Capture the cell that displays the provided text and extract its (x, y) central coordinate. 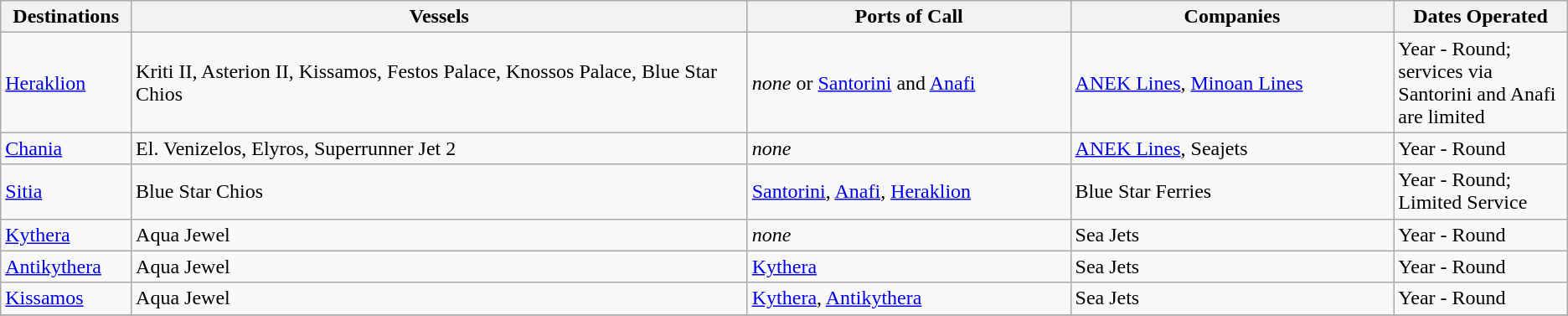
Kythera, Antikythera (909, 298)
ANEK Lines, Seajets (1232, 148)
ANEK Lines, Minoan Lines (1232, 82)
Year - Round; services via Santorini and Anafi are limited (1481, 82)
Ports of Call (909, 17)
Blue Star Ferries (1232, 191)
Antikythera (66, 267)
Kissamos (66, 298)
Dates Operated (1481, 17)
Kriti II, Asterion II, Kissamos, Festos Palace, Knossos Palace, Blue Star Chios (440, 82)
Heraklion (66, 82)
Companies (1232, 17)
El. Venizelos, Elyros, Superrunner Jet 2 (440, 148)
Santorini, Anafi, Heraklion (909, 191)
Destinations (66, 17)
Blue Star Chios (440, 191)
none or Santorini and Anafi (909, 82)
Sitia (66, 191)
Vessels (440, 17)
Chania (66, 148)
Year - Round; Limited Service (1481, 191)
